For the text-containing cell, return its midpoint in [x, y] coordinate format. 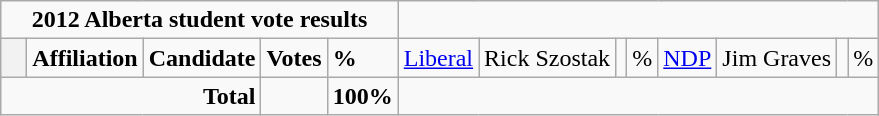
Rick Szostak [548, 58]
100% [362, 96]
Affiliation [85, 58]
Total [131, 96]
2012 Alberta student vote results [200, 20]
Liberal [438, 58]
NDP [688, 58]
Jim Graves [777, 58]
Candidate [202, 58]
Votes [294, 58]
